Extract the [x, y] coordinate from the center of the cell holding the provided text.  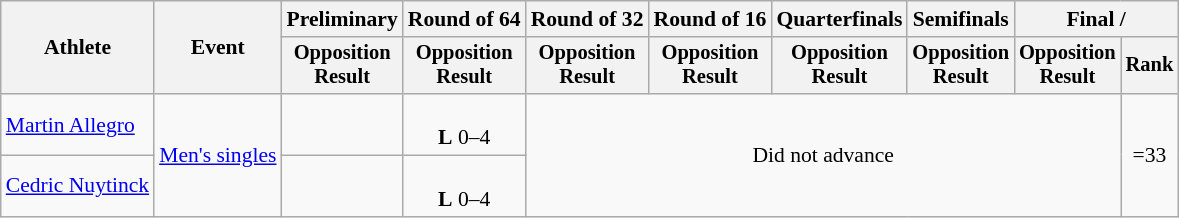
Did not advance [824, 155]
Cedric Nuytinck [78, 186]
Round of 64 [464, 19]
Men's singles [218, 155]
=33 [1150, 155]
Semifinals [960, 19]
Martin Allegro [78, 124]
Preliminary [342, 19]
Round of 32 [588, 19]
Final / [1096, 19]
Event [218, 48]
Athlete [78, 48]
Round of 16 [710, 19]
Quarterfinals [839, 19]
Rank [1150, 66]
